Find where the given text appears and provide that cell's center as (X, Y) coordinate. 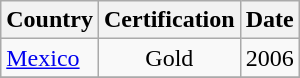
Certification (169, 20)
Mexico (50, 58)
Country (50, 20)
Date (270, 20)
2006 (270, 58)
Gold (169, 58)
